Determine the (X, Y) coordinate at the center of the cell enclosing the given text.  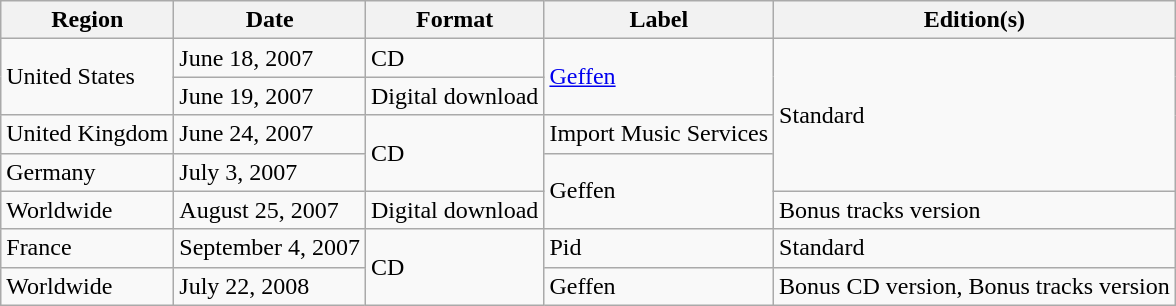
June 18, 2007 (270, 58)
June 19, 2007 (270, 96)
Label (659, 20)
Pid (659, 248)
Date (270, 20)
July 22, 2008 (270, 286)
July 3, 2007 (270, 172)
United Kingdom (88, 134)
United States (88, 77)
Import Music Services (659, 134)
Region (88, 20)
August 25, 2007 (270, 210)
Format (455, 20)
June 24, 2007 (270, 134)
Germany (88, 172)
Bonus CD version, Bonus tracks version (975, 286)
France (88, 248)
Bonus tracks version (975, 210)
September 4, 2007 (270, 248)
Edition(s) (975, 20)
